Output the [x, y] coordinate of the center of the cell containing the given text.  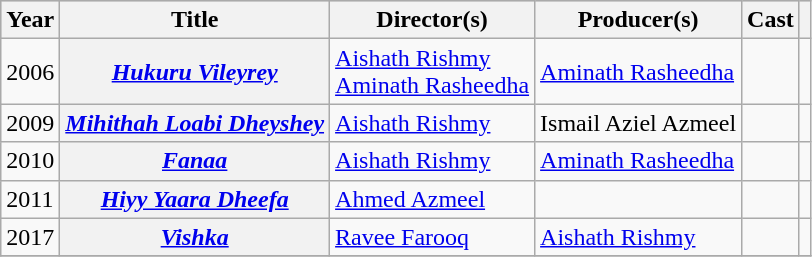
Vishka [195, 237]
Producer(s) [638, 20]
Year [30, 20]
Ravee Farooq [432, 237]
2006 [30, 72]
Title [195, 20]
Ahmed Azmeel [432, 199]
Mihithah Loabi Dheyshey [195, 123]
2011 [30, 199]
Fanaa [195, 161]
Hukuru Vileyrey [195, 72]
Aishath RishmyAminath Rasheedha [432, 72]
Cast [771, 20]
2009 [30, 123]
Director(s) [432, 20]
Hiyy Yaara Dheefa [195, 199]
Ismail Aziel Azmeel [638, 123]
2010 [30, 161]
2017 [30, 237]
